Scan for the cell matching the given text and deliver its [x, y] coordinate at center. 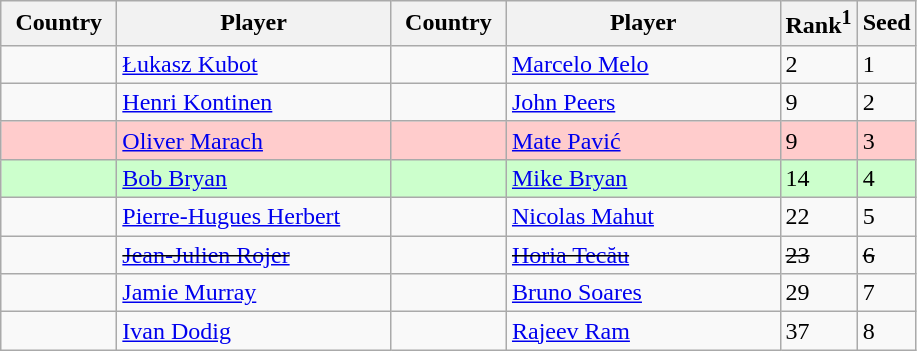
7 [886, 293]
Oliver Marach [254, 140]
4 [886, 178]
Jamie Murray [254, 293]
Nicolas Mahut [643, 217]
8 [886, 331]
John Peers [643, 102]
22 [818, 217]
Ivan Dodig [254, 331]
Pierre-Hugues Herbert [254, 217]
6 [886, 255]
23 [818, 255]
29 [818, 293]
14 [818, 178]
Mike Bryan [643, 178]
Marcelo Melo [643, 64]
Łukasz Kubot [254, 64]
Rajeev Ram [643, 331]
Henri Kontinen [254, 102]
5 [886, 217]
Seed [886, 24]
1 [886, 64]
Mate Pavić [643, 140]
Rank1 [818, 24]
Horia Tecău [643, 255]
Bruno Soares [643, 293]
Jean-Julien Rojer [254, 255]
37 [818, 331]
3 [886, 140]
Bob Bryan [254, 178]
